Determine the [x, y] coordinate at the center of the cell enclosing the given text.  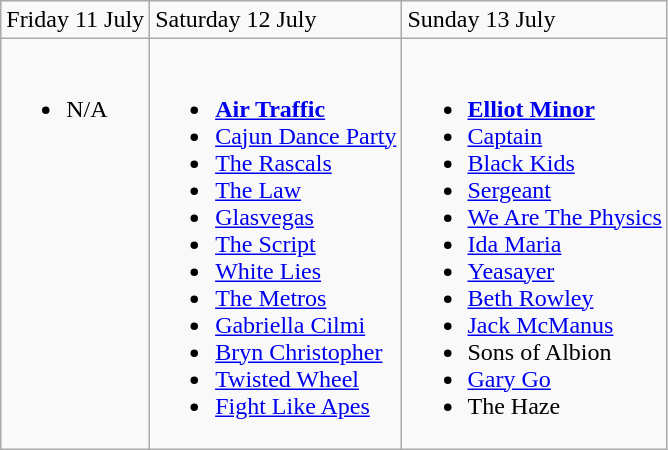
Air TrafficCajun Dance PartyThe RascalsThe LawGlasvegasThe ScriptWhite LiesThe MetrosGabriella CilmiBryn ChristopherTwisted WheelFight Like Apes [276, 244]
Friday 11 July [76, 20]
Saturday 12 July [276, 20]
Elliot MinorCaptainBlack KidsSergeantWe Are The PhysicsIda MariaYeasayerBeth RowleyJack McManusSons of AlbionGary GoThe Haze [534, 244]
Sunday 13 July [534, 20]
N/A [76, 244]
